Extract the (X, Y) coordinate from the center of the cell holding the provided text.  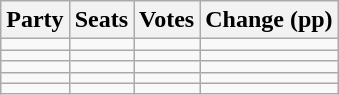
Party (35, 20)
Change (pp) (269, 20)
Votes (167, 20)
Seats (101, 20)
